From the cell containing the given text, extract its center point as (x, y) coordinate. 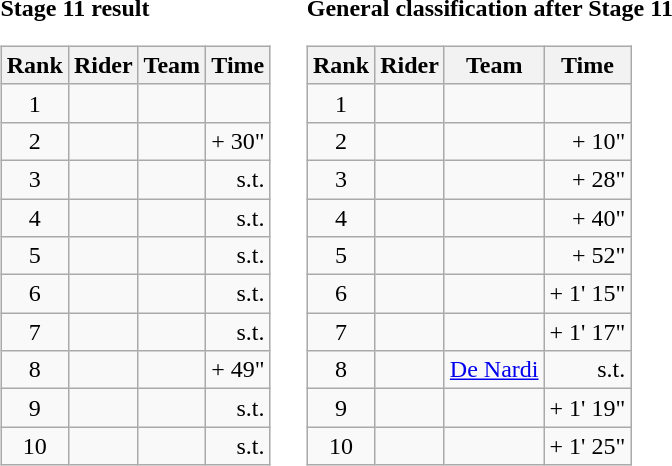
+ 1' 15" (588, 294)
+ 30" (238, 141)
+ 49" (238, 370)
+ 52" (588, 256)
+ 10" (588, 141)
+ 1' 25" (588, 446)
+ 1' 19" (588, 408)
+ 40" (588, 217)
+ 28" (588, 179)
+ 1' 17" (588, 332)
De Nardi (494, 370)
